Provide the (x, y) coordinate of the cell's center where the given text is located.  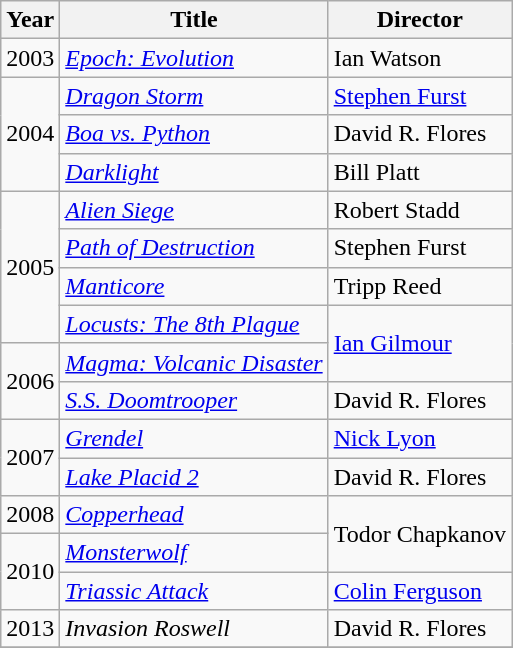
S.S. Doomtrooper (194, 400)
Copperhead (194, 515)
Manticore (194, 286)
2003 (30, 58)
Alien Siege (194, 210)
2010 (30, 572)
Invasion Roswell (194, 629)
Triassic Attack (194, 591)
2013 (30, 629)
Lake Placid 2 (194, 477)
Locusts: The 8th Plague (194, 324)
Bill Platt (420, 172)
Tripp Reed (420, 286)
Darklight (194, 172)
Magma: Volcanic Disaster (194, 362)
2007 (30, 457)
Dragon Storm (194, 96)
Nick Lyon (420, 438)
Year (30, 20)
2005 (30, 267)
Robert Stadd (420, 210)
Epoch: Evolution (194, 58)
2006 (30, 381)
Ian Gilmour (420, 343)
Director (420, 20)
2008 (30, 515)
Title (194, 20)
Path of Destruction (194, 248)
Todor Chapkanov (420, 534)
Monsterwolf (194, 553)
Ian Watson (420, 58)
Colin Ferguson (420, 591)
Grendel (194, 438)
Boa vs. Python (194, 134)
2004 (30, 134)
